Return [x, y] of the center of cell containing provided text 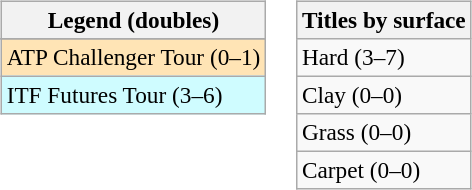
Carpet (0–0) [384, 171]
Grass (0–0) [384, 133]
ITF Futures Tour (3–6) [133, 95]
Hard (3–7) [384, 57]
ATP Challenger Tour (0–1) [133, 57]
Legend (doubles) [133, 20]
Clay (0–0) [384, 95]
Titles by surface [384, 20]
